Scan for the cell matching the given text and deliver its [X, Y] coordinate at center. 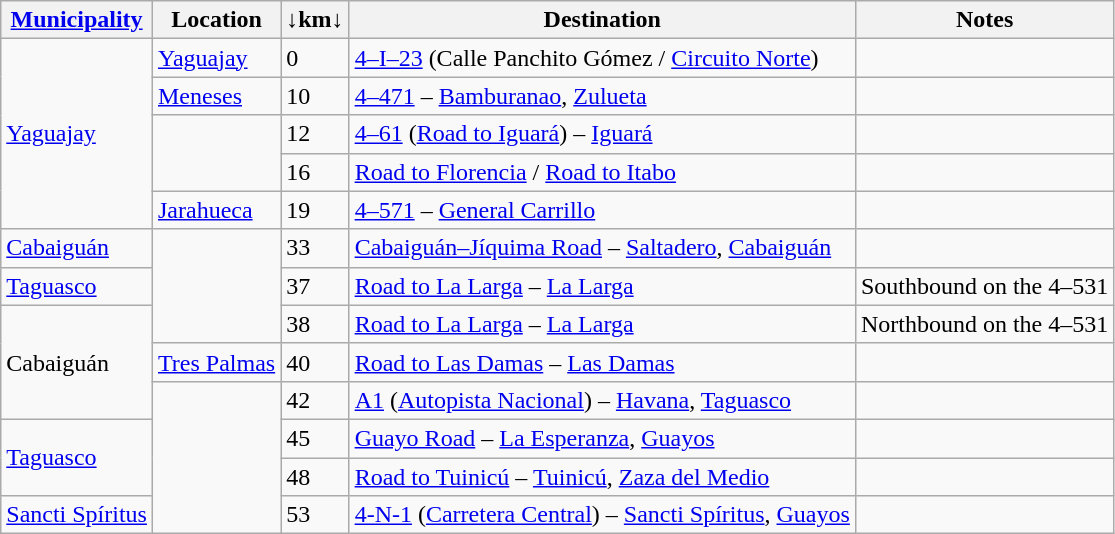
4-N-1 (Carretera Central) – Sancti Spíritus, Guayos [602, 515]
Cabaiguán–Jíquima Road – Saltadero, Cabaiguán [602, 248]
Notes [984, 20]
Southbound on the 4–531 [984, 286]
12 [315, 134]
53 [315, 515]
4–571 – General Carrillo [602, 210]
Municipality [77, 20]
A1 (Autopista Nacional) – Havana, Taguasco [602, 400]
Road to Florencia / Road to Itabo [602, 172]
33 [315, 248]
40 [315, 362]
16 [315, 172]
Meneses [216, 96]
4–471 – Bamburanao, Zulueta [602, 96]
19 [315, 210]
Destination [602, 20]
Road to Las Damas – Las Damas [602, 362]
↓km↓ [315, 20]
Northbound on the 4–531 [984, 324]
Tres Palmas [216, 362]
Location [216, 20]
Jarahueca [216, 210]
37 [315, 286]
4–61 (Road to Iguará) – Iguará [602, 134]
42 [315, 400]
Sancti Spíritus [77, 515]
Guayo Road – La Esperanza, Guayos [602, 438]
48 [315, 477]
10 [315, 96]
45 [315, 438]
38 [315, 324]
4–I–23 (Calle Panchito Gómez / Circuito Norte) [602, 58]
Road to Tuinicú – Tuinicú, Zaza del Medio [602, 477]
0 [315, 58]
